Locate the cell with the specified text and output its (X, Y) center coordinate. 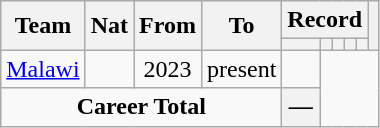
To (241, 26)
Nat (109, 26)
From (168, 26)
Record (325, 20)
present (241, 69)
Team (43, 26)
2023 (168, 69)
Malawi (43, 69)
— (301, 107)
Career Total (142, 107)
